Return the [x, y] coordinate for the center point of the cell that contains the specified text.  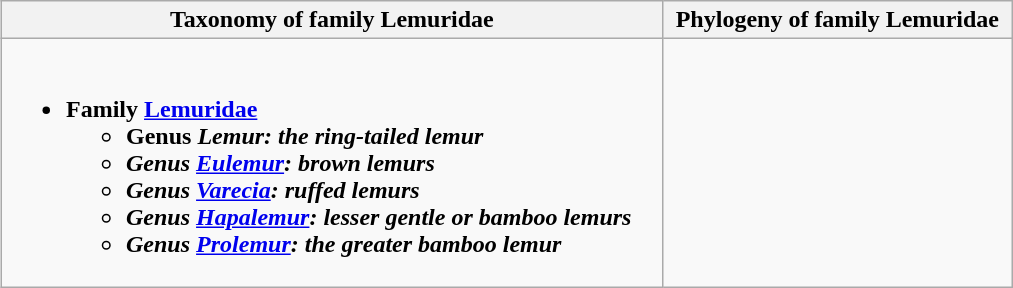
Taxonomy of family Lemuridae [332, 20]
Phylogeny of family Lemuridae [837, 20]
